Detect which cell encompasses the target text, then output its (x, y) center coordinate. 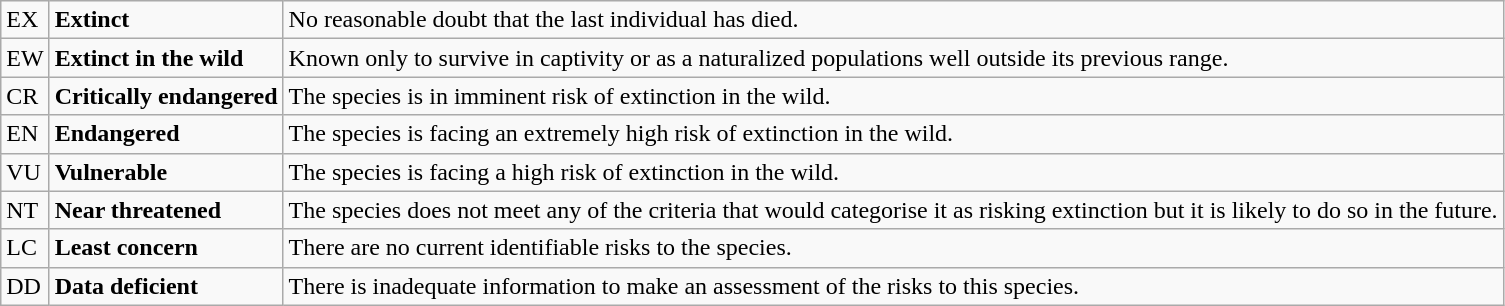
There is inadequate information to make an assessment of the risks to this species. (893, 286)
No reasonable doubt that the last individual has died. (893, 20)
NT (25, 210)
Data deficient (166, 286)
VU (25, 172)
The species is facing a high risk of extinction in the wild. (893, 172)
Near threatened (166, 210)
Vulnerable (166, 172)
Least concern (166, 248)
There are no current identifiable risks to the species. (893, 248)
Known only to survive in captivity or as a naturalized populations well outside its previous range. (893, 58)
EN (25, 134)
LC (25, 248)
The species is in imminent risk of extinction in the wild. (893, 96)
EX (25, 20)
The species is facing an extremely high risk of extinction in the wild. (893, 134)
Critically endangered (166, 96)
The species does not meet any of the criteria that would categorise it as risking extinction but it is likely to do so in the future. (893, 210)
CR (25, 96)
Extinct in the wild (166, 58)
EW (25, 58)
Endangered (166, 134)
Extinct (166, 20)
DD (25, 286)
